Pinpoint the cell where the given text exists, returning its (X, Y) midpoint coordinate. 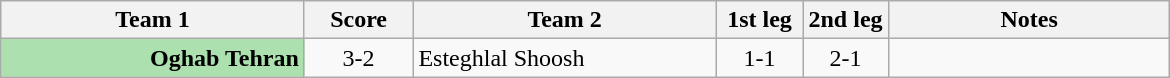
Team 2 (565, 20)
3-2 (358, 58)
Notes (1030, 20)
1-1 (759, 58)
2nd leg (845, 20)
2-1 (845, 58)
Esteghlal Shoosh (565, 58)
1st leg (759, 20)
Score (358, 20)
Team 1 (153, 20)
Oghab Tehran (153, 58)
